Provide the [x, y] coordinate of the cell's center where the given text is located.  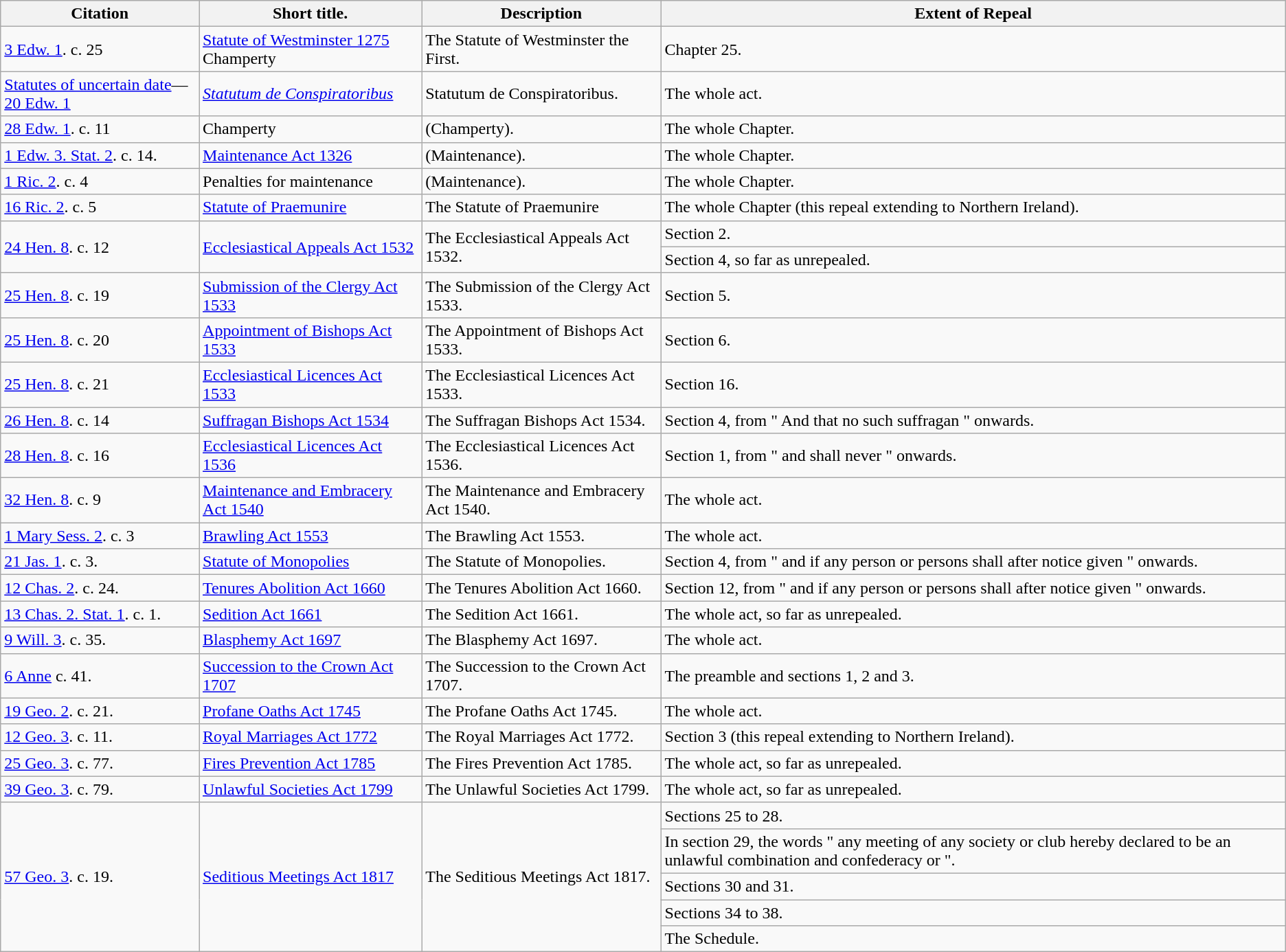
The Suffragan Bishops Act 1534. [541, 420]
Sedition Act 1661 [311, 614]
Succession to the Crown Act 1707 [311, 676]
Unlawful Societies Act 1799 [311, 789]
Penalties for maintenance [311, 181]
26 Hen. 8. c. 14 [100, 420]
57 Geo. 3. c. 19. [100, 876]
The Seditious Meetings Act 1817. [541, 876]
Statutum de Conspiratoribus [311, 93]
Section 1, from " and shall never " onwards. [973, 456]
Suffragan Bishops Act 1534 [311, 420]
1 Ric. 2. c. 4 [100, 181]
Champerty [311, 129]
The Fires Prevention Act 1785. [541, 763]
Sections 25 to 28. [973, 815]
Statute of Praemunire [311, 207]
The Statute of Praemunire [541, 207]
The Ecclesiastical Licences Act 1536. [541, 456]
16 Ric. 2. c. 5 [100, 207]
The Succession to the Crown Act 1707. [541, 676]
Section 6. [973, 339]
25 Hen. 8. c. 20 [100, 339]
Maintenance and Embracery Act 1540 [311, 500]
The Ecclesiastical Licences Act 1533. [541, 385]
Profane Oaths Act 1745 [311, 711]
In section 29, the words " any meeting of any society or club hereby declared to be an unlawful combination and confederacy or ". [973, 850]
1 Edw. 3. Stat. 2. c. 14. [100, 155]
Chapter 25. [973, 49]
The Brawling Act 1553. [541, 536]
The Royal Marriages Act 1772. [541, 737]
The Sedition Act 1661. [541, 614]
Section 4, so far as unrepealed. [973, 260]
6 Anne c. 41. [100, 676]
28 Hen. 8. c. 16 [100, 456]
Statutum de Conspiratoribus. [541, 93]
Description [541, 14]
The Blasphemy Act 1697. [541, 640]
Submission of the Clergy Act 1533 [311, 295]
39 Geo. 3. c. 79. [100, 789]
Citation [100, 14]
The Maintenance and Embracery Act 1540. [541, 500]
19 Geo. 2. c. 21. [100, 711]
Blasphemy Act 1697 [311, 640]
25 Hen. 8. c. 19 [100, 295]
25 Geo. 3. c. 77. [100, 763]
Maintenance Act 1326 [311, 155]
Section 4, from " and if any person or persons shall after notice given " onwards. [973, 562]
21 Jas. 1. c. 3. [100, 562]
Section 16. [973, 385]
Seditious Meetings Act 1817 [311, 876]
32 Hen. 8. c. 9 [100, 500]
3 Edw. 1. c. 25 [100, 49]
The Statute of Monopolies. [541, 562]
Ecclesiastical Licences Act 1536 [311, 456]
Section 12, from " and if any person or persons shall after notice given " onwards. [973, 588]
Tenures Abolition Act 1660 [311, 588]
Statute of Monopolies [311, 562]
Section 3 (this repeal extending to Northern Ireland). [973, 737]
The Profane Oaths Act 1745. [541, 711]
Statutes of uncertain date—20 Edw. 1 [100, 93]
Statute of Westminster 1275 Champerty [311, 49]
12 Chas. 2. c. 24. [100, 588]
The Tenures Abolition Act 1660. [541, 588]
The preamble and sections 1, 2 and 3. [973, 676]
Section 2. [973, 234]
Royal Marriages Act 1772 [311, 737]
The whole Chapter (this repeal extending to Northern Ireland). [973, 207]
Ecclesiastical Appeals Act 1532 [311, 247]
Section 5. [973, 295]
12 Geo. 3. c. 11. [100, 737]
Short title. [311, 14]
The Schedule. [973, 939]
9 Will. 3. c. 35. [100, 640]
1 Mary Sess. 2. c. 3 [100, 536]
24 Hen. 8. c. 12 [100, 247]
13 Chas. 2. Stat. 1. c. 1. [100, 614]
Section 4, from " And that no such suffragan " onwards. [973, 420]
The Ecclesiastical Appeals Act 1532. [541, 247]
Ecclesiastical Licences Act 1533 [311, 385]
The Appointment of Bishops Act 1533. [541, 339]
Brawling Act 1553 [311, 536]
The Statute of Westminster the First. [541, 49]
Fires Prevention Act 1785 [311, 763]
The Unlawful Societies Act 1799. [541, 789]
Sections 30 and 31. [973, 886]
(Champerty). [541, 129]
Appointment of Bishops Act 1533 [311, 339]
The Submission of the Clergy Act 1533. [541, 295]
Extent of Repeal [973, 14]
28 Edw. 1. c. 11 [100, 129]
25 Hen. 8. c. 21 [100, 385]
Sections 34 to 38. [973, 913]
